Provide the (x, y) coordinate of the cell's center where the given text is located.  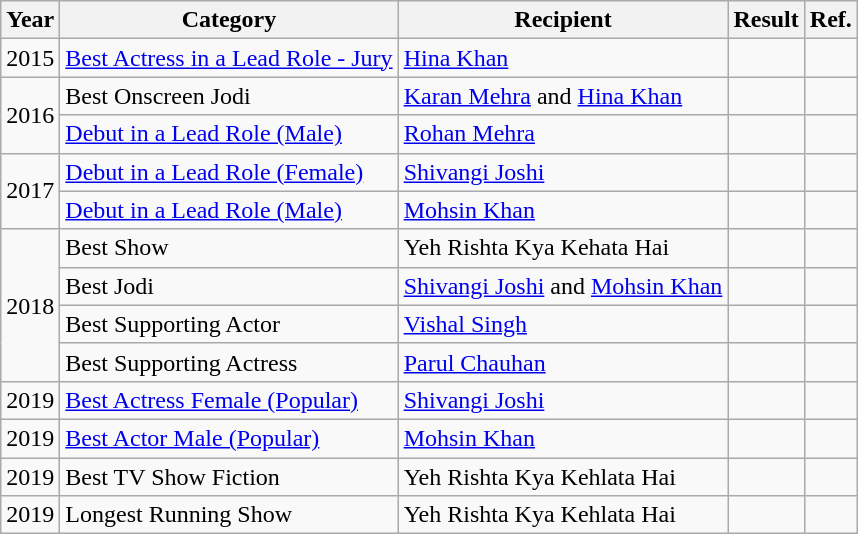
Best Actress in a Lead Role - Jury (229, 58)
Shivangi Joshi and Mohsin Khan (563, 286)
2018 (30, 305)
Karan Mehra and Hina Khan (563, 96)
Longest Running Show (229, 515)
Parul Chauhan (563, 362)
Best Actor Male (Popular) (229, 438)
Best Actress Female (Popular) (229, 400)
Best Jodi (229, 286)
2017 (30, 191)
Best Supporting Actor (229, 324)
Rohan Mehra (563, 134)
Hina Khan (563, 58)
Result (766, 20)
Best Onscreen Jodi (229, 96)
2015 (30, 58)
Recipient (563, 20)
2016 (30, 115)
Best Supporting Actress (229, 362)
Category (229, 20)
Best Show (229, 248)
Best TV Show Fiction (229, 477)
Yeh Rishta Kya Kehata Hai (563, 248)
Ref. (830, 20)
Debut in a Lead Role (Female) (229, 172)
Year (30, 20)
Vishal Singh (563, 324)
